Pinpoint the cell where the given text exists, returning its (X, Y) midpoint coordinate. 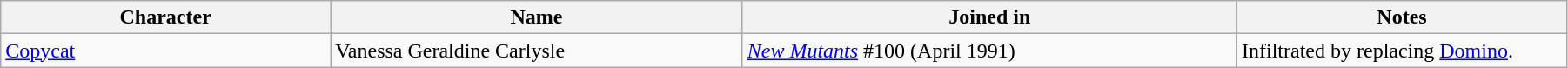
Name (537, 17)
Copycat (165, 51)
Joined in (989, 17)
Vanessa Geraldine Carlysle (537, 51)
Infiltrated by replacing Domino. (1403, 51)
New Mutants #100 (April 1991) (989, 51)
Character (165, 17)
Notes (1403, 17)
